Search for the cell housing the specified text and yield its (X, Y) center coordinate. 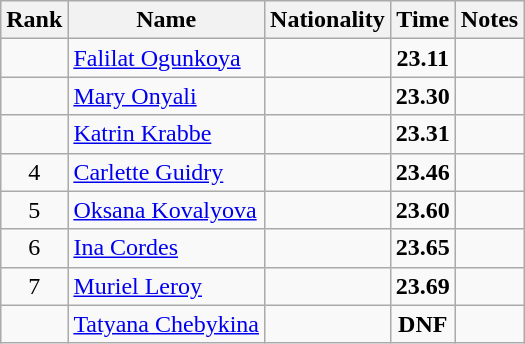
Tatyana Chebykina (166, 324)
DNF (422, 324)
23.30 (422, 96)
Rank (34, 20)
Notes (489, 20)
23.60 (422, 210)
Carlette Guidry (166, 172)
Ina Cordes (166, 248)
Mary Onyali (166, 96)
6 (34, 248)
Katrin Krabbe (166, 134)
23.65 (422, 248)
5 (34, 210)
7 (34, 286)
Oksana Kovalyova (166, 210)
Muriel Leroy (166, 286)
23.11 (422, 58)
Falilat Ogunkoya (166, 58)
23.46 (422, 172)
23.69 (422, 286)
Time (422, 20)
4 (34, 172)
23.31 (422, 134)
Nationality (328, 20)
Name (166, 20)
